Locate the cell with the specified text and output its [X, Y] center coordinate. 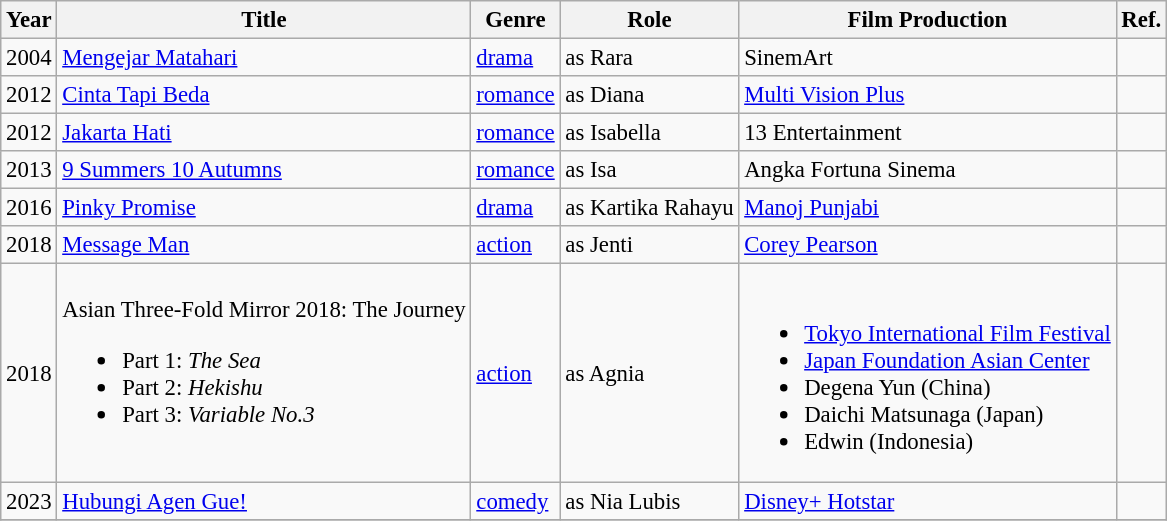
2016 [29, 208]
Cinta Tapi Beda [264, 95]
Jakarta Hati [264, 133]
Pinky Promise [264, 208]
Genre [516, 20]
comedy [516, 501]
9 Summers 10 Autumns [264, 170]
Message Man [264, 245]
Angka Fortuna Sinema [928, 170]
Hubungi Agen Gue! [264, 501]
Film Production [928, 20]
Role [650, 20]
as Rara [650, 58]
Manoj Punjabi [928, 208]
as Nia Lubis [650, 501]
2004 [29, 58]
SinemArt [928, 58]
as Isa [650, 170]
Multi Vision Plus [928, 95]
13 Entertainment [928, 133]
as Jenti [650, 245]
Title [264, 20]
as Agnia [650, 373]
Asian Three-Fold Mirror 2018: The JourneyPart 1: The SeaPart 2: HekishuPart 3: Variable No.3 [264, 373]
2013 [29, 170]
Mengejar Matahari [264, 58]
Year [29, 20]
as Diana [650, 95]
Tokyo International Film FestivalJapan Foundation Asian CenterDegena Yun (China)Daichi Matsunaga (Japan)Edwin (Indonesia) [928, 373]
as Kartika Rahayu [650, 208]
Ref. [1141, 20]
Disney+ Hotstar [928, 501]
2023 [29, 501]
as Isabella [650, 133]
Corey Pearson [928, 245]
